Provide the [X, Y] coordinate of the cell's center where the given text is located.  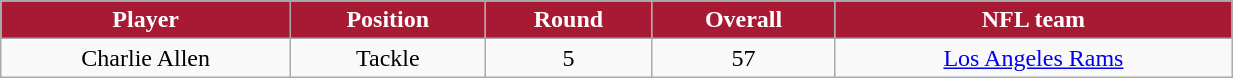
57 [744, 58]
Position [388, 20]
Charlie Allen [146, 58]
Player [146, 20]
NFL team [1033, 20]
Round [568, 20]
Los Angeles Rams [1033, 58]
5 [568, 58]
Overall [744, 20]
Tackle [388, 58]
